Search for the cell housing the specified text and yield its [x, y] center coordinate. 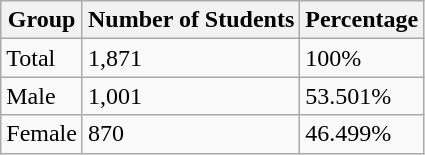
1,001 [190, 96]
Percentage [362, 20]
Group [42, 20]
53.501% [362, 96]
Number of Students [190, 20]
1,871 [190, 58]
Male [42, 96]
870 [190, 134]
46.499% [362, 134]
Total [42, 58]
100% [362, 58]
Female [42, 134]
